Return the (x, y) coordinate for the center point of the cell that contains the specified text.  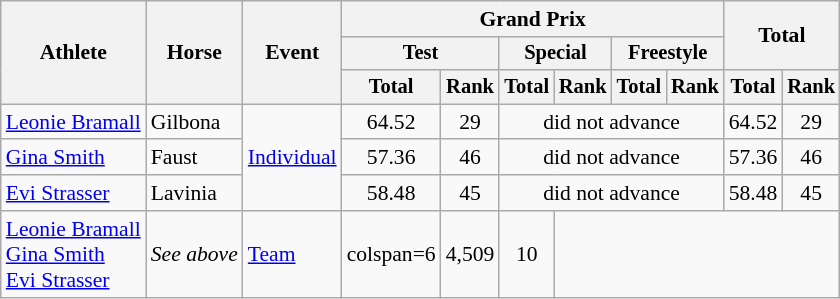
Lavinia (194, 193)
Faust (194, 158)
colspan=6 (392, 254)
See above (194, 254)
10 (526, 254)
Team (292, 254)
Gilbona (194, 122)
Athlete (74, 52)
Leonie Bramall (74, 122)
Horse (194, 52)
Gina Smith (74, 158)
Grand Prix (533, 19)
Event (292, 52)
4,509 (470, 254)
Test (421, 54)
Leonie BramallGina SmithEvi Strasser (74, 254)
Evi Strasser (74, 193)
Freestyle (668, 54)
Special (555, 54)
Individual (292, 158)
